Scan for the cell matching the given text and deliver its [X, Y] coordinate at center. 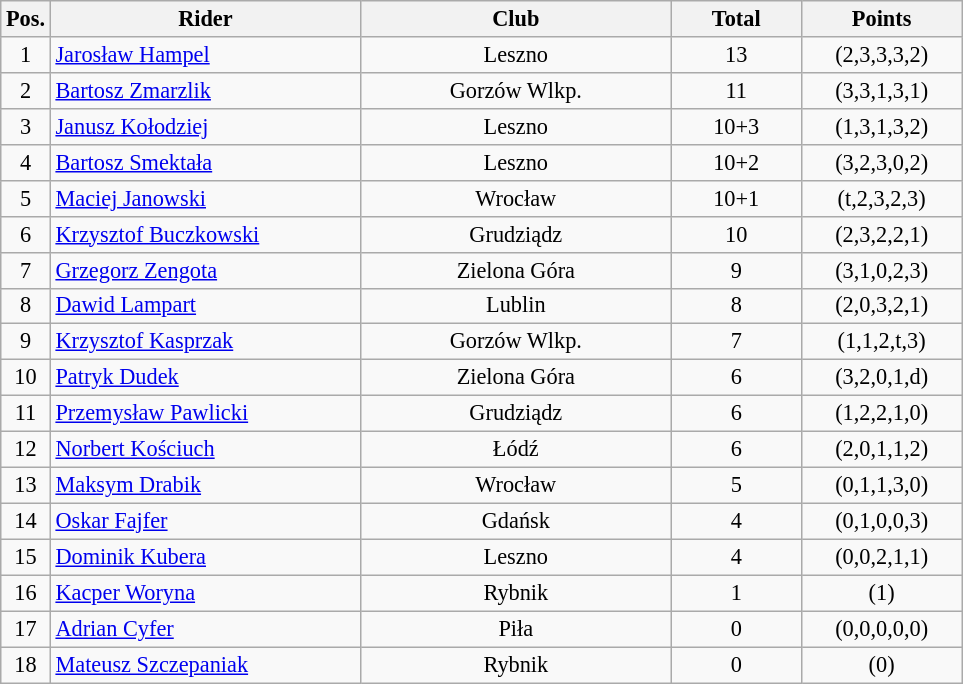
Rider [205, 19]
Lublin [516, 306]
Points [881, 19]
Krzysztof Buczkowski [205, 234]
Club [516, 19]
10+2 [736, 162]
Gdańsk [516, 521]
10+3 [736, 126]
Total [736, 19]
(0,1,1,3,0) [881, 485]
(1,3,1,3,2) [881, 126]
(3,3,1,3,1) [881, 90]
(3,2,3,0,2) [881, 162]
2 [26, 90]
Dawid Lampart [205, 306]
Maciej Janowski [205, 198]
10+1 [736, 198]
Jarosław Hampel [205, 55]
18 [26, 665]
12 [26, 450]
(2,3,3,3,2) [881, 55]
(0,0,0,0,0) [881, 629]
17 [26, 629]
(0) [881, 665]
14 [26, 521]
Piła [516, 629]
Kacper Woryna [205, 593]
(2,0,1,1,2) [881, 450]
Bartosz Smektała [205, 162]
Pos. [26, 19]
(0,1,0,0,3) [881, 521]
15 [26, 557]
(3,1,0,2,3) [881, 270]
Krzysztof Kasprzak [205, 342]
(3,2,0,1,d) [881, 378]
Janusz Kołodziej [205, 126]
16 [26, 593]
Łódź [516, 450]
Norbert Kościuch [205, 450]
Oskar Fajfer [205, 521]
3 [26, 126]
(1) [881, 593]
Mateusz Szczepaniak [205, 665]
(t,2,3,2,3) [881, 198]
(2,0,3,2,1) [881, 306]
Dominik Kubera [205, 557]
Grzegorz Zengota [205, 270]
Patryk Dudek [205, 378]
(1,2,2,1,0) [881, 414]
(2,3,2,2,1) [881, 234]
(0,0,2,1,1) [881, 557]
Przemysław Pawlicki [205, 414]
(1,1,2,t,3) [881, 342]
Adrian Cyfer [205, 629]
Bartosz Zmarzlik [205, 90]
Maksym Drabik [205, 485]
